Return [x, y] of the center of cell containing provided text 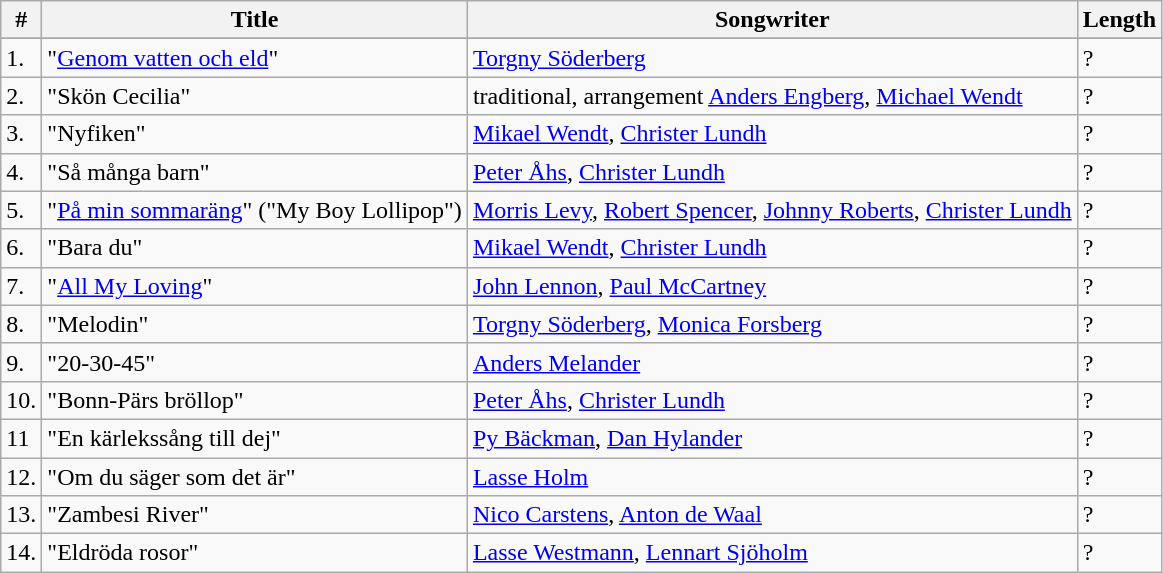
Py Bäckman, Dan Hylander [772, 438]
3. [22, 134]
11 [22, 438]
9. [22, 362]
Length [1119, 20]
"Bonn-Pärs bröllop" [255, 400]
14. [22, 553]
Songwriter [772, 20]
"All My Loving" [255, 286]
Morris Levy, Robert Spencer, Johnny Roberts, Christer Lundh [772, 210]
# [22, 20]
Anders Melander [772, 362]
"På min sommaräng" ("My Boy Lollipop") [255, 210]
2. [22, 96]
"Bara du" [255, 248]
"Zambesi River" [255, 515]
5. [22, 210]
"20-30-45" [255, 362]
10. [22, 400]
7. [22, 286]
John Lennon, Paul McCartney [772, 286]
Torgny Söderberg [772, 58]
4. [22, 172]
"Eldröda rosor" [255, 553]
"Om du säger som det är" [255, 477]
traditional, arrangement Anders Engberg, Michael Wendt [772, 96]
13. [22, 515]
1. [22, 58]
Title [255, 20]
"Genom vatten och eld" [255, 58]
Nico Carstens, Anton de Waal [772, 515]
6. [22, 248]
8. [22, 324]
"Nyfiken" [255, 134]
"Så många barn" [255, 172]
"En kärlekssång till dej" [255, 438]
Lasse Westmann, Lennart Sjöholm [772, 553]
12. [22, 477]
"Skön Cecilia" [255, 96]
"Melodin" [255, 324]
Lasse Holm [772, 477]
Torgny Söderberg, Monica Forsberg [772, 324]
